Extract the (X, Y) coordinate from the center of the cell holding the provided text.  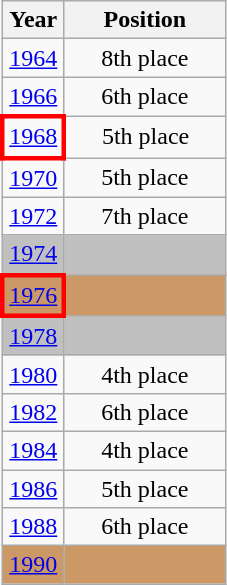
1990 (33, 565)
1980 (33, 374)
1976 (33, 296)
1970 (33, 178)
1968 (33, 136)
1972 (33, 216)
1974 (33, 255)
1984 (33, 450)
1964 (33, 58)
8th place (144, 58)
7th place (144, 216)
1982 (33, 412)
Year (33, 20)
1988 (33, 527)
1978 (33, 336)
1966 (33, 97)
Position (144, 20)
1986 (33, 489)
